Determine the [x, y] coordinate at the center of the cell enclosing the given text.  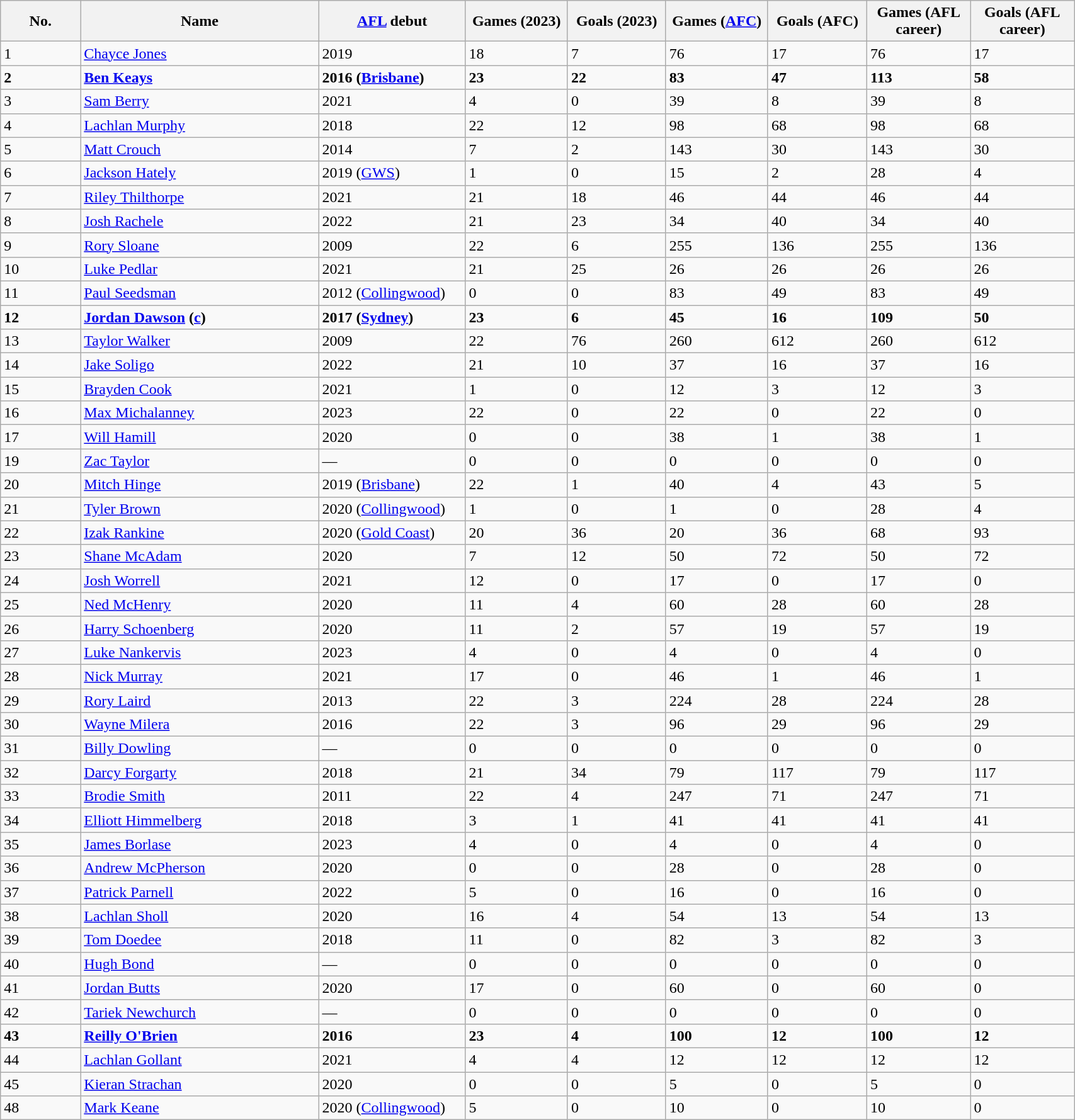
Ben Keays [200, 77]
Darcy Forgarty [200, 772]
2011 [392, 796]
2019 (Brisbane) [392, 485]
2016 (Brisbane) [392, 77]
Brayden Cook [200, 389]
42 [40, 1012]
24 [40, 580]
9 [40, 245]
Rory Sloane [200, 245]
Wayne Milera [200, 725]
93 [1023, 533]
Izak Rankine [200, 533]
Nick Murray [200, 676]
No. [40, 21]
Goals (2023) [617, 21]
Shane McAdam [200, 557]
Kieran Strachan [200, 1083]
Hugh Bond [200, 964]
Max Michalanney [200, 413]
Jordan Dawson (c) [200, 317]
Mitch Hinge [200, 485]
Riley Thilthorpe [200, 197]
2014 [392, 149]
27 [40, 652]
Chayce Jones [200, 54]
2020 (Gold Coast) [392, 533]
113 [918, 77]
2013 [392, 701]
Jordan Butts [200, 988]
Luke Nankervis [200, 652]
Games (AFC) [717, 21]
33 [40, 796]
Luke Pedlar [200, 269]
Jake Soligo [200, 365]
Jackson Hately [200, 173]
Sam Berry [200, 101]
Mark Keane [200, 1108]
Games (AFL career) [918, 21]
Lachlan Murphy [200, 125]
AFL debut [392, 21]
Zac Taylor [200, 461]
31 [40, 749]
Tom Doedee [200, 940]
Harry Schoenberg [200, 628]
2019 (GWS) [392, 173]
Taylor Walker [200, 341]
109 [918, 317]
2012 (Collingwood) [392, 293]
Will Hamill [200, 437]
2017 (Sydney) [392, 317]
32 [40, 772]
48 [40, 1108]
Tyler Brown [200, 509]
Reilly O'Brien [200, 1036]
Name [200, 21]
Patrick Parnell [200, 892]
58 [1023, 77]
Goals (AFC) [817, 21]
Games (2023) [516, 21]
Elliott Himmelberg [200, 820]
Josh Rachele [200, 221]
14 [40, 365]
Lachlan Gollant [200, 1060]
Josh Worrell [200, 580]
Billy Dowling [200, 749]
Rory Laird [200, 701]
35 [40, 844]
James Borlase [200, 844]
Andrew McPherson [200, 868]
Goals (AFL career) [1023, 21]
Paul Seedsman [200, 293]
Lachlan Sholl [200, 916]
2019 [392, 54]
Tariek Newchurch [200, 1012]
Brodie Smith [200, 796]
47 [817, 77]
Matt Crouch [200, 149]
Ned McHenry [200, 604]
